Provide the [x, y] coordinate of the cell's center where the given text is located.  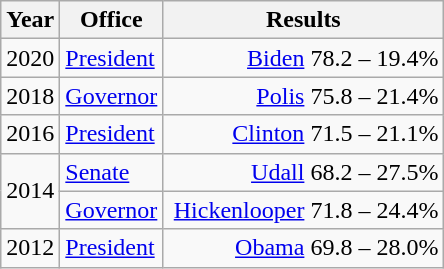
2016 [30, 134]
Obama 69.8 – 28.0% [304, 248]
2020 [30, 58]
Biden 78.2 – 19.4% [304, 58]
2014 [30, 191]
Office [112, 20]
Polis 75.8 – 21.4% [304, 96]
Senate [112, 172]
Results [304, 20]
2012 [30, 248]
Hickenlooper 71.8 – 24.4% [304, 210]
Udall 68.2 – 27.5% [304, 172]
2018 [30, 96]
Clinton 71.5 – 21.1% [304, 134]
Year [30, 20]
